Capture the cell that displays the provided text and extract its [X, Y] central coordinate. 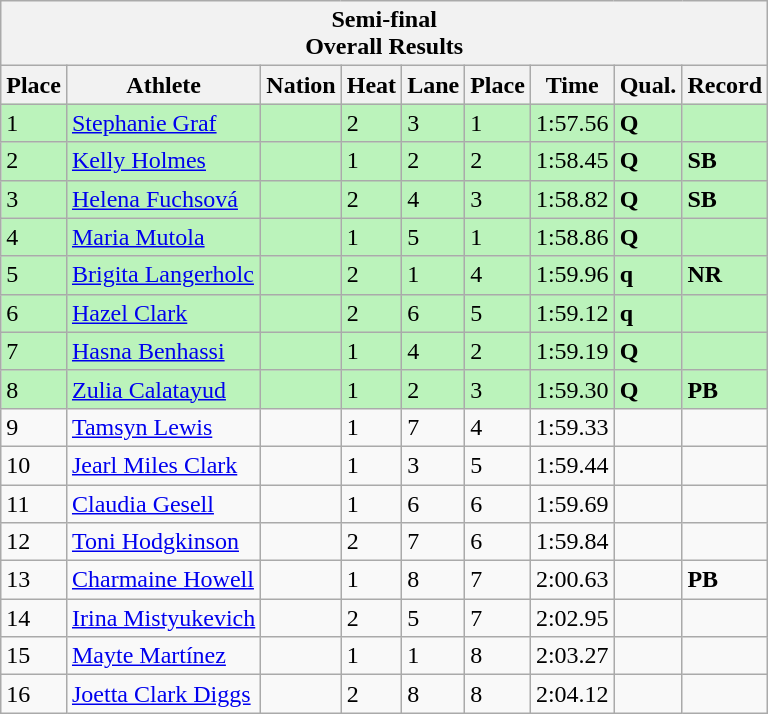
2:03.27 [572, 656]
2:00.63 [572, 580]
Mayte Martínez [163, 656]
Semi-final Overall Results [384, 34]
Zulia Calatayud [163, 389]
Record [725, 85]
Athlete [163, 85]
Brigita Langerholc [163, 275]
1:58.82 [572, 199]
Qual. [648, 85]
Heat [371, 85]
1:59.69 [572, 503]
13 [34, 580]
Hasna Benhassi [163, 351]
Kelly Holmes [163, 161]
Jearl Miles Clark [163, 465]
Tamsyn Lewis [163, 427]
Maria Mutola [163, 237]
1:59.96 [572, 275]
1:58.86 [572, 237]
Helena Fuchsová [163, 199]
Hazel Clark [163, 313]
15 [34, 656]
Stephanie Graf [163, 123]
Claudia Gesell [163, 503]
1:57.56 [572, 123]
1:59.30 [572, 389]
Charmaine Howell [163, 580]
9 [34, 427]
1:59.33 [572, 427]
12 [34, 542]
Joetta Clark Diggs [163, 694]
Irina Mistyukevich [163, 618]
14 [34, 618]
Toni Hodgkinson [163, 542]
2:02.95 [572, 618]
Nation [301, 85]
1:58.45 [572, 161]
1:59.44 [572, 465]
1:59.19 [572, 351]
Lane [434, 85]
NR [725, 275]
10 [34, 465]
1:59.12 [572, 313]
2:04.12 [572, 694]
Time [572, 85]
1:59.84 [572, 542]
11 [34, 503]
16 [34, 694]
